Search for the cell housing the specified text and yield its (X, Y) center coordinate. 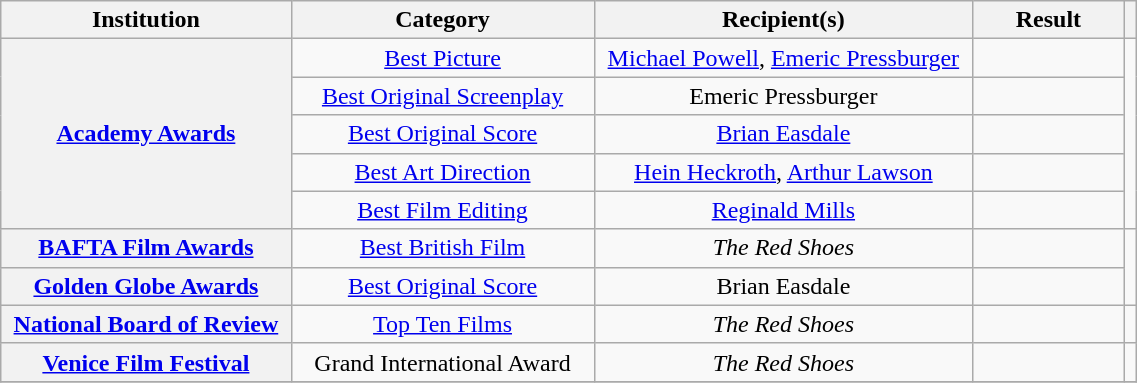
Emeric Pressburger (784, 96)
Top Ten Films (442, 324)
Grand International Award (442, 362)
Academy Awards (146, 134)
Best British Film (442, 248)
Best Art Direction (442, 172)
Best Original Screenplay (442, 96)
Golden Globe Awards (146, 286)
Result (1048, 20)
Recipient(s) (784, 20)
Michael Powell, Emeric Pressburger (784, 58)
Hein Heckroth, Arthur Lawson (784, 172)
Institution (146, 20)
Best Film Editing (442, 210)
Reginald Mills (784, 210)
National Board of Review (146, 324)
Venice Film Festival (146, 362)
BAFTA Film Awards (146, 248)
Best Picture (442, 58)
Category (442, 20)
